For the text-containing cell, return its midpoint in (X, Y) coordinate format. 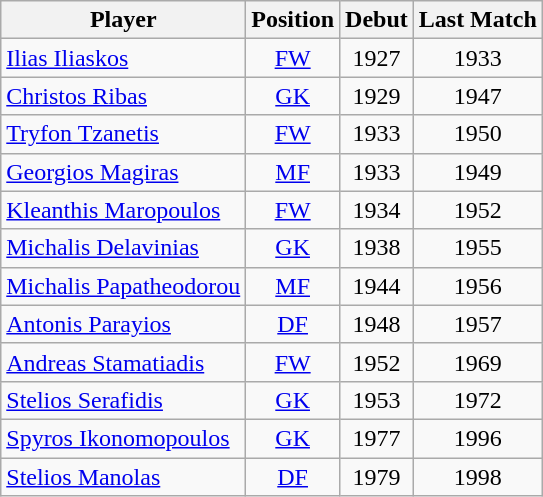
Andreas Stamatiadis (124, 362)
Christos Ribas (124, 96)
1927 (377, 58)
Position (293, 20)
1953 (377, 400)
Tryfon Tzanetis (124, 134)
Spyros Ikonomopoulos (124, 438)
Michalis Papatheodorou (124, 286)
Last Match (478, 20)
Stelios Serafidis (124, 400)
Debut (377, 20)
Player (124, 20)
Georgios Magiras (124, 172)
1972 (478, 400)
1950 (478, 134)
1996 (478, 438)
Stelios Manolas (124, 477)
1949 (478, 172)
1948 (377, 324)
1998 (478, 477)
1979 (377, 477)
1969 (478, 362)
Michalis Delavinias (124, 248)
1934 (377, 210)
1929 (377, 96)
Antonis Parayios (124, 324)
1944 (377, 286)
1977 (377, 438)
Kleanthis Maropoulos (124, 210)
Ilias Iliaskos (124, 58)
1947 (478, 96)
1956 (478, 286)
1957 (478, 324)
1955 (478, 248)
1938 (377, 248)
